Output the (X, Y) coordinate of the center of the cell containing the given text.  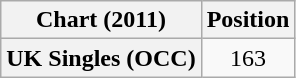
Chart (2011) (101, 20)
UK Singles (OCC) (101, 58)
163 (248, 58)
Position (248, 20)
